Return the [X, Y] coordinate for the center point of the cell that contains the specified text.  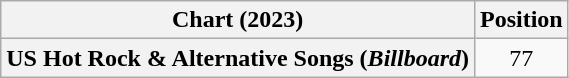
Position [521, 20]
US Hot Rock & Alternative Songs (Billboard) [238, 58]
77 [521, 58]
Chart (2023) [238, 20]
